Provide the [X, Y] coordinate of the cell's center where the given text is located.  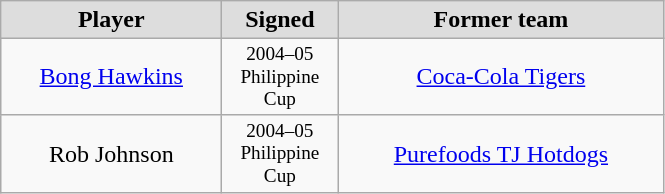
Bong Hawkins [112, 78]
Rob Johnson [112, 154]
Signed [280, 20]
Former team [501, 20]
Player [112, 20]
Coca-Cola Tigers [501, 78]
Purefoods TJ Hotdogs [501, 154]
